Scan for the cell matching the given text and deliver its (X, Y) coordinate at center. 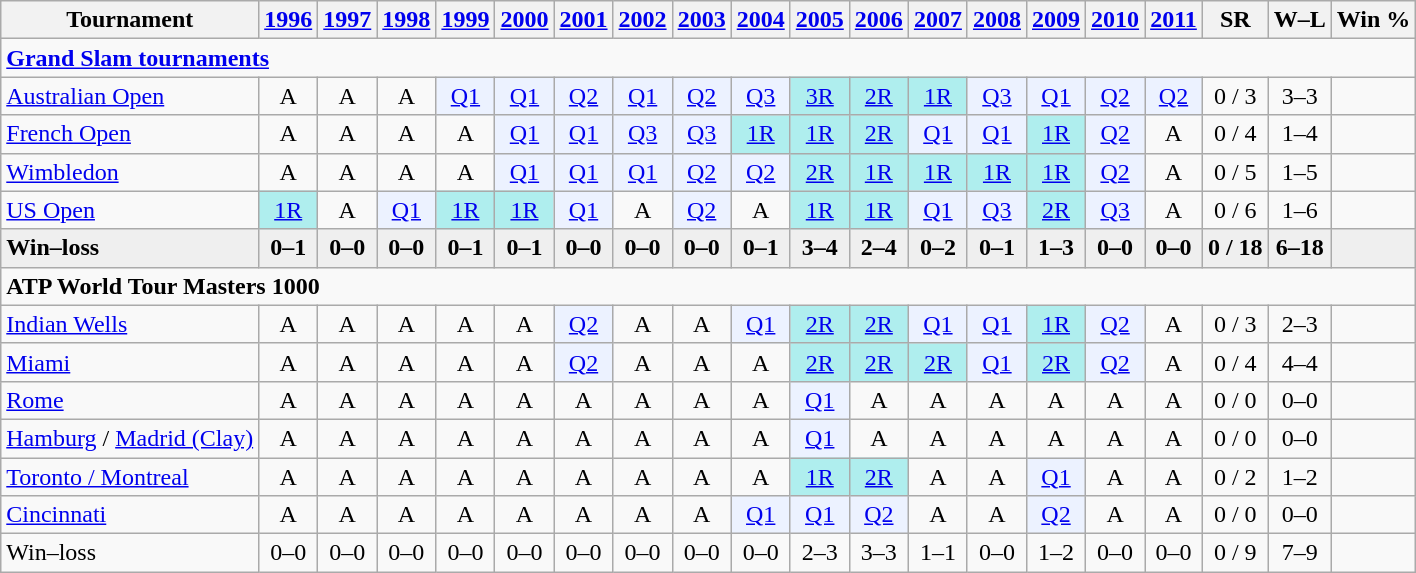
1–6 (1300, 210)
2000 (524, 20)
2004 (760, 20)
7–9 (1300, 553)
1–5 (1300, 172)
2005 (820, 20)
3–4 (820, 248)
Toronto / Montreal (130, 477)
0–2 (938, 248)
SR (1235, 20)
Tournament (130, 20)
1997 (348, 20)
1–4 (1300, 134)
Cincinnati (130, 515)
1999 (466, 20)
2008 (996, 20)
3R (820, 96)
1998 (406, 20)
2003 (702, 20)
Miami (130, 362)
US Open (130, 210)
2010 (1116, 20)
1–1 (938, 553)
4–4 (1300, 362)
Win % (1374, 20)
2–4 (878, 248)
0 / 6 (1235, 210)
W–L (1300, 20)
Indian Wells (130, 324)
2007 (938, 20)
0 / 5 (1235, 172)
0 / 18 (1235, 248)
2009 (1056, 20)
6–18 (1300, 248)
French Open (130, 134)
0 / 9 (1235, 553)
Hamburg / Madrid (Clay) (130, 438)
Grand Slam tournaments (708, 58)
2001 (584, 20)
2011 (1174, 20)
1996 (288, 20)
Australian Open (130, 96)
Rome (130, 400)
0 / 2 (1235, 477)
1–3 (1056, 248)
2002 (642, 20)
ATP World Tour Masters 1000 (708, 286)
Wimbledon (130, 172)
2006 (878, 20)
